From the cell containing the given text, extract its center point as [X, Y] coordinate. 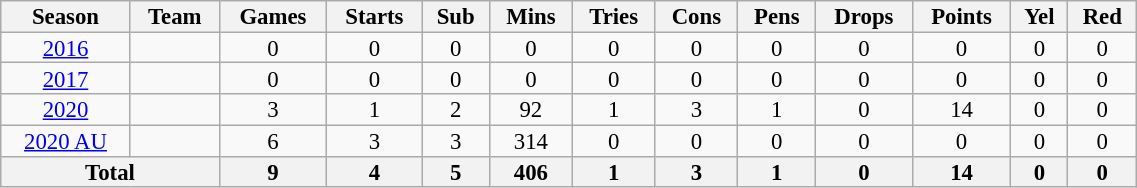
Drops [864, 16]
406 [530, 172]
314 [530, 140]
Cons [696, 16]
2020 AU [66, 140]
5 [456, 172]
4 [374, 172]
Sub [456, 16]
Season [66, 16]
9 [273, 172]
Tries [613, 16]
Yel [1040, 16]
Team [174, 16]
92 [530, 110]
Points [962, 16]
Pens [777, 16]
Mins [530, 16]
2020 [66, 110]
Red [1102, 16]
2017 [66, 78]
2016 [66, 48]
Total [110, 172]
6 [273, 140]
Starts [374, 16]
2 [456, 110]
Games [273, 16]
